Identify which cell holds the provided text, then report its [x, y] central coordinate. 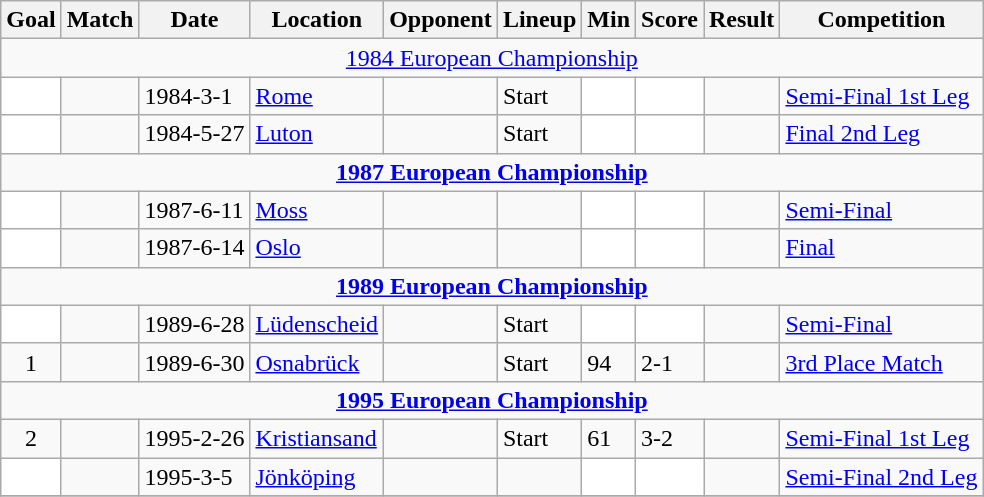
2-1 [670, 362]
1987 European Championship [492, 172]
61 [609, 438]
Lineup [539, 20]
Final 2nd Leg [882, 134]
1989-6-30 [194, 362]
Goal [31, 20]
1995 European Championship [492, 400]
Lüdenscheid [317, 324]
1989 European Championship [492, 286]
Score [670, 20]
1987-6-11 [194, 210]
Competition [882, 20]
1995-2-26 [194, 438]
Min [609, 20]
Luton [317, 134]
94 [609, 362]
2 [31, 438]
1 [31, 362]
1989-6-28 [194, 324]
Jönköping [317, 477]
Location [317, 20]
Oslo [317, 248]
Match [100, 20]
Moss [317, 210]
Semi-Final 2nd Leg [882, 477]
1995-3-5 [194, 477]
1984-3-1 [194, 96]
3-2 [670, 438]
Kristiansand [317, 438]
3rd Place Match [882, 362]
Date [194, 20]
Final [882, 248]
Osnabrück [317, 362]
Rome [317, 96]
1987-6-14 [194, 248]
Opponent [441, 20]
1984-5-27 [194, 134]
1984 European Championship [492, 58]
Result [742, 20]
